Detect which cell encompasses the target text, then output its [X, Y] center coordinate. 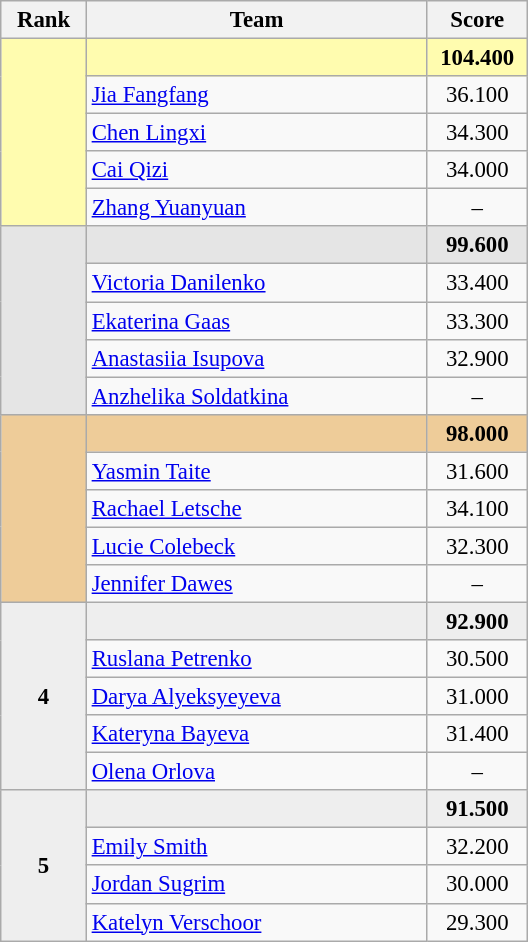
31.400 [478, 734]
Katelyn Verschoor [256, 922]
Victoria Danilenko [256, 283]
Ekaterina Gaas [256, 321]
32.300 [478, 546]
34.100 [478, 509]
Ruslana Petrenko [256, 659]
Emily Smith [256, 847]
Anzhelika Soldatkina [256, 396]
98.000 [478, 433]
91.500 [478, 809]
Jia Fangfang [256, 95]
34.300 [478, 133]
Score [478, 20]
34.000 [478, 170]
33.300 [478, 321]
5 [44, 865]
Rachael Letsche [256, 509]
Chen Lingxi [256, 133]
Rank [44, 20]
Olena Orlova [256, 772]
36.100 [478, 95]
Zhang Yuanyuan [256, 208]
Kateryna Bayeva [256, 734]
30.000 [478, 885]
30.500 [478, 659]
Yasmin Taite [256, 471]
Team [256, 20]
Anastasiia Isupova [256, 358]
92.900 [478, 621]
Jennifer Dawes [256, 584]
33.400 [478, 283]
32.200 [478, 847]
Lucie Colebeck [256, 546]
104.400 [478, 58]
Cai Qizi [256, 170]
31.600 [478, 471]
Darya Alyeksyeyeva [256, 697]
4 [44, 696]
Jordan Sugrim [256, 885]
32.900 [478, 358]
29.300 [478, 922]
99.600 [478, 245]
31.000 [478, 697]
